From the cell containing the given text, extract its center point as (X, Y) coordinate. 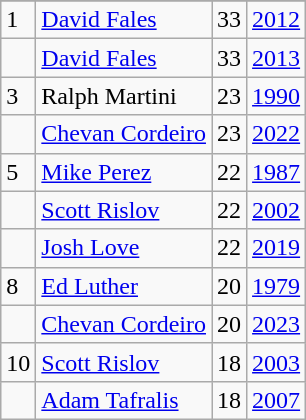
Ed Luther (124, 286)
3 (18, 96)
1979 (276, 286)
Josh Love (124, 248)
1 (18, 20)
2007 (276, 400)
2019 (276, 248)
Adam Tafralis (124, 400)
2023 (276, 324)
Mike Perez (124, 172)
2012 (276, 20)
2003 (276, 362)
10 (18, 362)
1990 (276, 96)
5 (18, 172)
1987 (276, 172)
2022 (276, 134)
Ralph Martini (124, 96)
8 (18, 286)
2002 (276, 210)
2013 (276, 58)
